Pinpoint the cell where the given text exists, returning its [X, Y] midpoint coordinate. 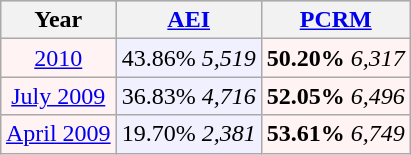
36.83% 4,716 [188, 96]
43.86% 5,519 [188, 58]
52.05% 6,496 [336, 96]
AEI [188, 20]
April 2009 [58, 134]
50.20% 6,317 [336, 58]
PCRM [336, 20]
53.61% 6,749 [336, 134]
2010 [58, 58]
Year [58, 20]
19.70% 2,381 [188, 134]
July 2009 [58, 96]
